Detect which cell encompasses the target text, then output its [x, y] center coordinate. 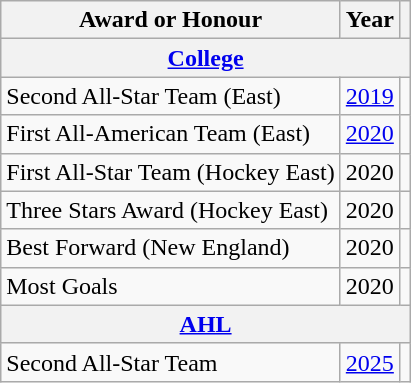
Year [370, 20]
2025 [370, 362]
First All-Star Team (Hockey East) [171, 172]
College [206, 58]
Second All-Star Team [171, 362]
First All-American Team (East) [171, 134]
Second All-Star Team (East) [171, 96]
Most Goals [171, 286]
Award or Honour [171, 20]
2019 [370, 96]
AHL [206, 324]
Three Stars Award (Hockey East) [171, 210]
Best Forward (New England) [171, 248]
